For the text-containing cell, return its midpoint in [x, y] coordinate format. 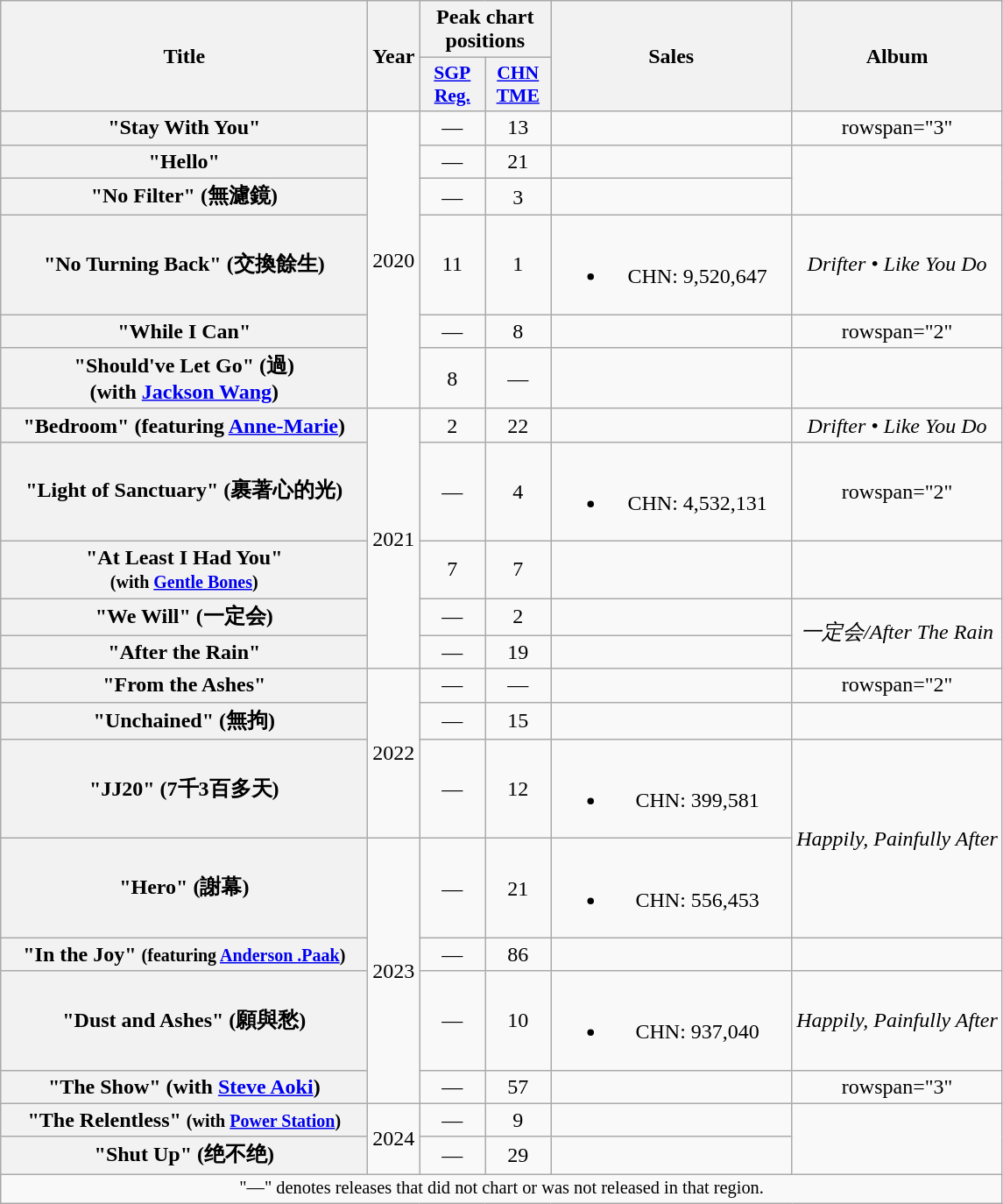
"No Turning Back" (交換餘生) [184, 265]
19 [519, 652]
"After the Rain" [184, 652]
Year [394, 56]
"Light of Sanctuary" (裹著心的光) [184, 491]
13 [519, 128]
2022 [394, 754]
"Shut Up" (绝不绝) [184, 1155]
4 [519, 491]
86 [519, 954]
Album [897, 56]
CHN: 937,040 [671, 1020]
12 [519, 789]
2023 [394, 971]
CHN: 556,453 [671, 889]
"At Least I Had You"(with Gentle Bones) [184, 570]
"While I Can" [184, 331]
10 [519, 1020]
3 [519, 196]
"The Show" (with Steve Aoki) [184, 1087]
"The Relentless" (with Power Station) [184, 1120]
2020 [394, 259]
CHN: 4,532,131 [671, 491]
"We Will" (一定会) [184, 617]
22 [519, 425]
Sales [671, 56]
Title [184, 56]
1 [519, 265]
CHN TME [519, 84]
57 [519, 1087]
9 [519, 1120]
一定会/After The Rain [897, 633]
Peak chart positions [485, 30]
2024 [394, 1139]
CHN: 399,581 [671, 789]
"No Filter" (無濾鏡) [184, 196]
"JJ20" (7千3百多天) [184, 789]
"From the Ashes" [184, 685]
"Hello" [184, 161]
15 [519, 720]
SGP Reg. [452, 84]
2021 [394, 538]
"Unchained" (無拘) [184, 720]
"Should've Let Go" (過)(with Jackson Wang) [184, 379]
"Stay With You" [184, 128]
11 [452, 265]
"In the Joy" (featuring Anderson .Paak) [184, 954]
"—" denotes releases that did not chart or was not released in that region. [502, 1189]
"Hero" (謝幕) [184, 889]
"Bedroom" (featuring Anne-Marie) [184, 425]
"Dust and Ashes" (願與愁) [184, 1020]
29 [519, 1155]
CHN: 9,520,647 [671, 265]
